Find where the given text appears and provide that cell's center as (X, Y) coordinate. 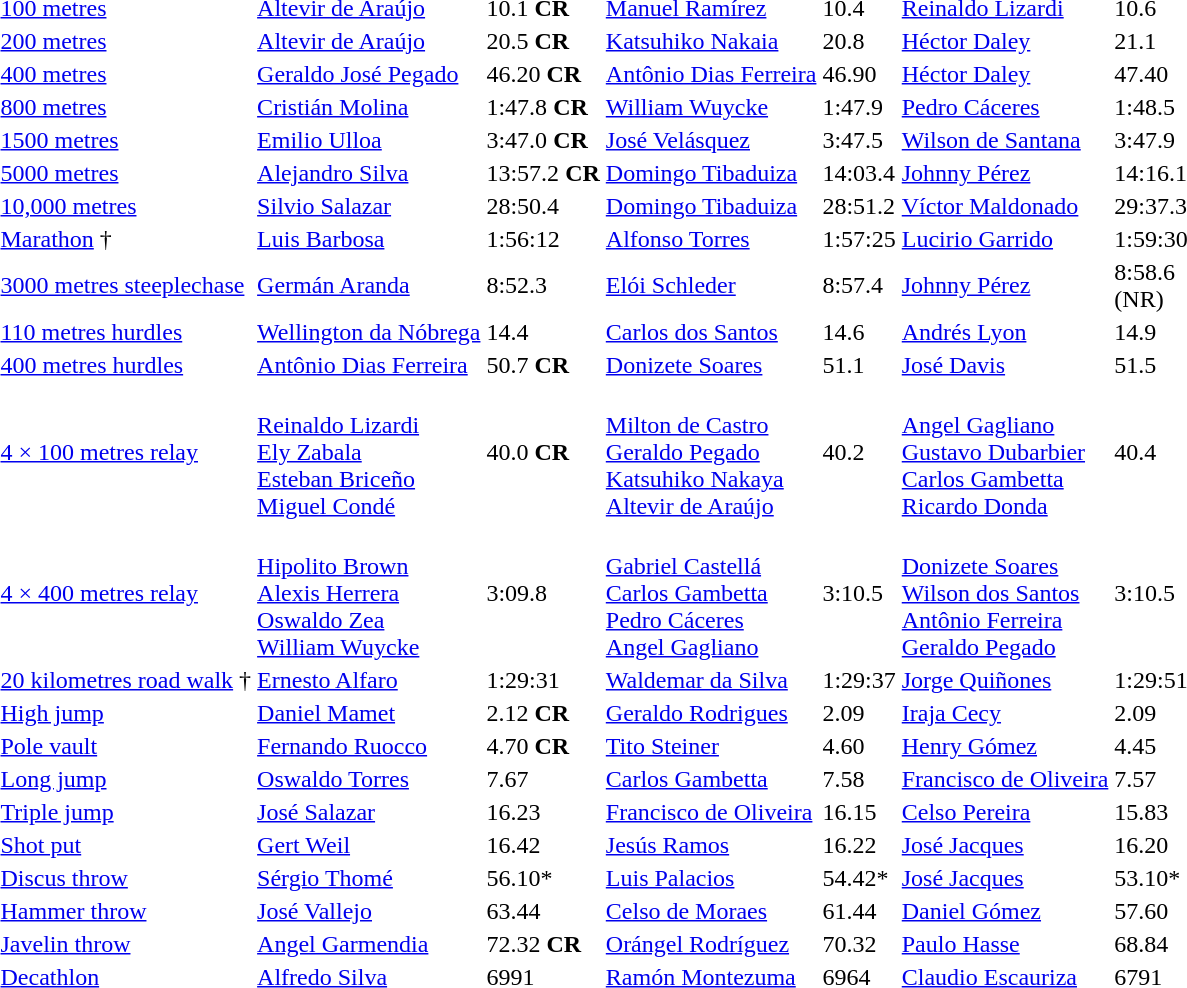
William Wuycke (711, 107)
1:47.8 CR (543, 107)
Tito Steiner (711, 746)
Pedro Cáceres (1005, 107)
Geraldo Rodrigues (711, 713)
Wilson de Santana (1005, 140)
Celso Pereira (1005, 812)
Henry Gómez (1005, 746)
40.2 (859, 452)
Angel Garmendia (369, 944)
16.23 (543, 812)
1:29:37 (859, 680)
70.32 (859, 944)
40.0 CR (543, 452)
Víctor Maldonado (1005, 206)
8:57.4 (859, 286)
46.90 (859, 74)
Lucirio Garrido (1005, 239)
46.20 CR (543, 74)
63.44 (543, 911)
4.70 CR (543, 746)
16.15 (859, 812)
56.10* (543, 878)
2.12 CR (543, 713)
Donizete SoaresWilson dos SantosAntônio FerreiraGeraldo Pegado (1005, 593)
Hipolito BrownAlexis HerreraOswaldo ZeaWilliam Wuycke (369, 593)
Donizete Soares (711, 365)
José Salazar (369, 812)
Daniel Mamet (369, 713)
20.5 CR (543, 41)
8:52.3 (543, 286)
José Vallejo (369, 911)
Cristián Molina (369, 107)
Fernando Ruocco (369, 746)
20.8 (859, 41)
Carlos Gambetta (711, 779)
Geraldo José Pegado (369, 74)
José Davis (1005, 365)
José Velásquez (711, 140)
2.09 (859, 713)
Luis Palacios (711, 878)
61.44 (859, 911)
Andrés Lyon (1005, 332)
28:51.2 (859, 206)
50.7 CR (543, 365)
3:47.5 (859, 140)
3:47.0 CR (543, 140)
3:10.5 (859, 593)
14:03.4 (859, 173)
4.60 (859, 746)
Alfonso Torres (711, 239)
Germán Aranda (369, 286)
Jorge Quiñones (1005, 680)
Orángel Rodríguez (711, 944)
Luis Barbosa (369, 239)
16.42 (543, 845)
Celso de Moraes (711, 911)
7.67 (543, 779)
54.42* (859, 878)
Wellington da Nóbrega (369, 332)
Jesús Ramos (711, 845)
Alejandro Silva (369, 173)
Elói Schleder (711, 286)
1:57:25 (859, 239)
51.1 (859, 365)
28:50.4 (543, 206)
1:47.9 (859, 107)
Emilio Ulloa (369, 140)
13:57.2 CR (543, 173)
7.58 (859, 779)
Ernesto Alfaro (369, 680)
16.22 (859, 845)
72.32 CR (543, 944)
Angel GaglianoGustavo DubarbierCarlos GambettaRicardo Donda (1005, 452)
3:09.8 (543, 593)
Gert Weil (369, 845)
Waldemar da Silva (711, 680)
Gabriel CastelláCarlos GambettaPedro CáceresAngel Gagliano (711, 593)
Altevir de Araújo (369, 41)
Sérgio Thomé (369, 878)
Iraja Cecy (1005, 713)
Daniel Gómez (1005, 911)
Milton de CastroGeraldo PegadoKatsuhiko NakayaAltevir de Araújo (711, 452)
14.6 (859, 332)
14.4 (543, 332)
Katsuhiko Nakaia (711, 41)
1:56:12 (543, 239)
Silvio Salazar (369, 206)
Reinaldo LizardiEly ZabalaEsteban BriceñoMiguel Condé (369, 452)
1:29:31 (543, 680)
Carlos dos Santos (711, 332)
Oswaldo Torres (369, 779)
Paulo Hasse (1005, 944)
